Pinpoint the cell where the given text exists, returning its [x, y] midpoint coordinate. 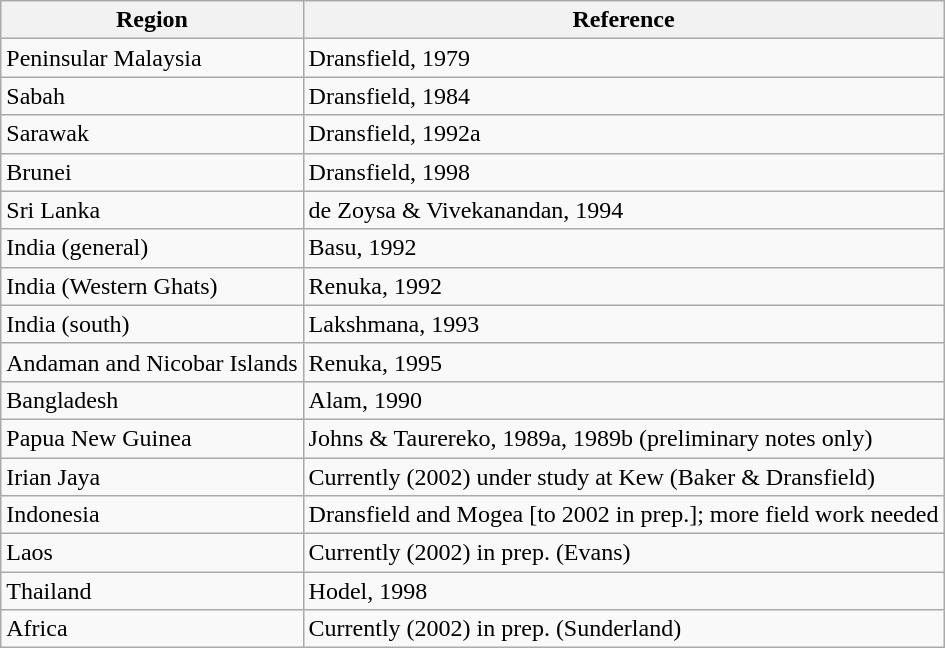
Bangladesh [152, 400]
Reference [624, 20]
India (south) [152, 324]
Renuka, 1995 [624, 362]
Brunei [152, 172]
de Zoysa & Vivekanandan, 1994 [624, 210]
Dransfield, 1998 [624, 172]
Andaman and Nicobar Islands [152, 362]
Papua New Guinea [152, 438]
Region [152, 20]
Sri Lanka [152, 210]
Irian Jaya [152, 477]
India (Western Ghats) [152, 286]
Dransfield, 1992a [624, 134]
Africa [152, 629]
Currently (2002) in prep. (Evans) [624, 553]
Indonesia [152, 515]
Currently (2002) under study at Kew (Baker & Dransfield) [624, 477]
Lakshmana, 1993 [624, 324]
Hodel, 1998 [624, 591]
Dransfield, 1984 [624, 96]
Sarawak [152, 134]
Laos [152, 553]
Basu, 1992 [624, 248]
Dransfield and Mogea [to 2002 in prep.]; more field work needed [624, 515]
Thailand [152, 591]
Peninsular Malaysia [152, 58]
Sabah [152, 96]
Renuka, 1992 [624, 286]
Johns & Taurereko, 1989a, 1989b (preliminary notes only) [624, 438]
India (general) [152, 248]
Alam, 1990 [624, 400]
Currently (2002) in prep. (Sunderland) [624, 629]
Dransfield, 1979 [624, 58]
